Locate the cell with the specified text and output its (x, y) center coordinate. 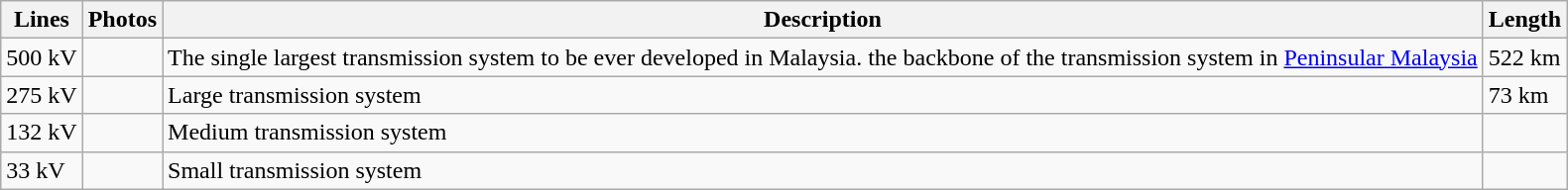
Small transmission system (823, 170)
73 km (1524, 95)
Description (823, 20)
132 kV (42, 133)
The single largest transmission system to be ever developed in Malaysia. the backbone of the transmission system in Peninsular Malaysia (823, 57)
Large transmission system (823, 95)
Length (1524, 20)
500 kV (42, 57)
33 kV (42, 170)
Photos (122, 20)
275 kV (42, 95)
522 km (1524, 57)
Lines (42, 20)
Medium transmission system (823, 133)
